Output the [x, y] coordinate of the center of the cell containing the given text.  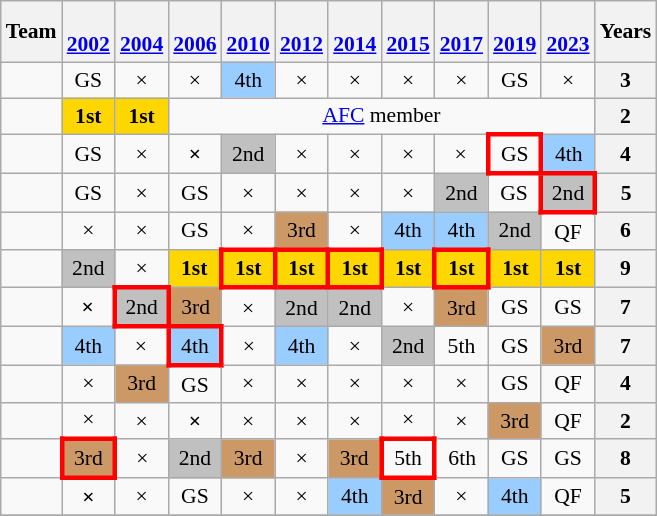
2019 [514, 32]
2014 [354, 32]
2002 [88, 32]
Team [32, 32]
2010 [248, 32]
6 [626, 230]
8 [626, 460]
2004 [142, 32]
AFC member [381, 116]
3 [626, 80]
2015 [408, 32]
2017 [462, 32]
6th [462, 460]
9 [626, 268]
2006 [194, 32]
2023 [568, 32]
2012 [302, 32]
Years [626, 32]
